Return (x, y) of the center of cell containing provided text 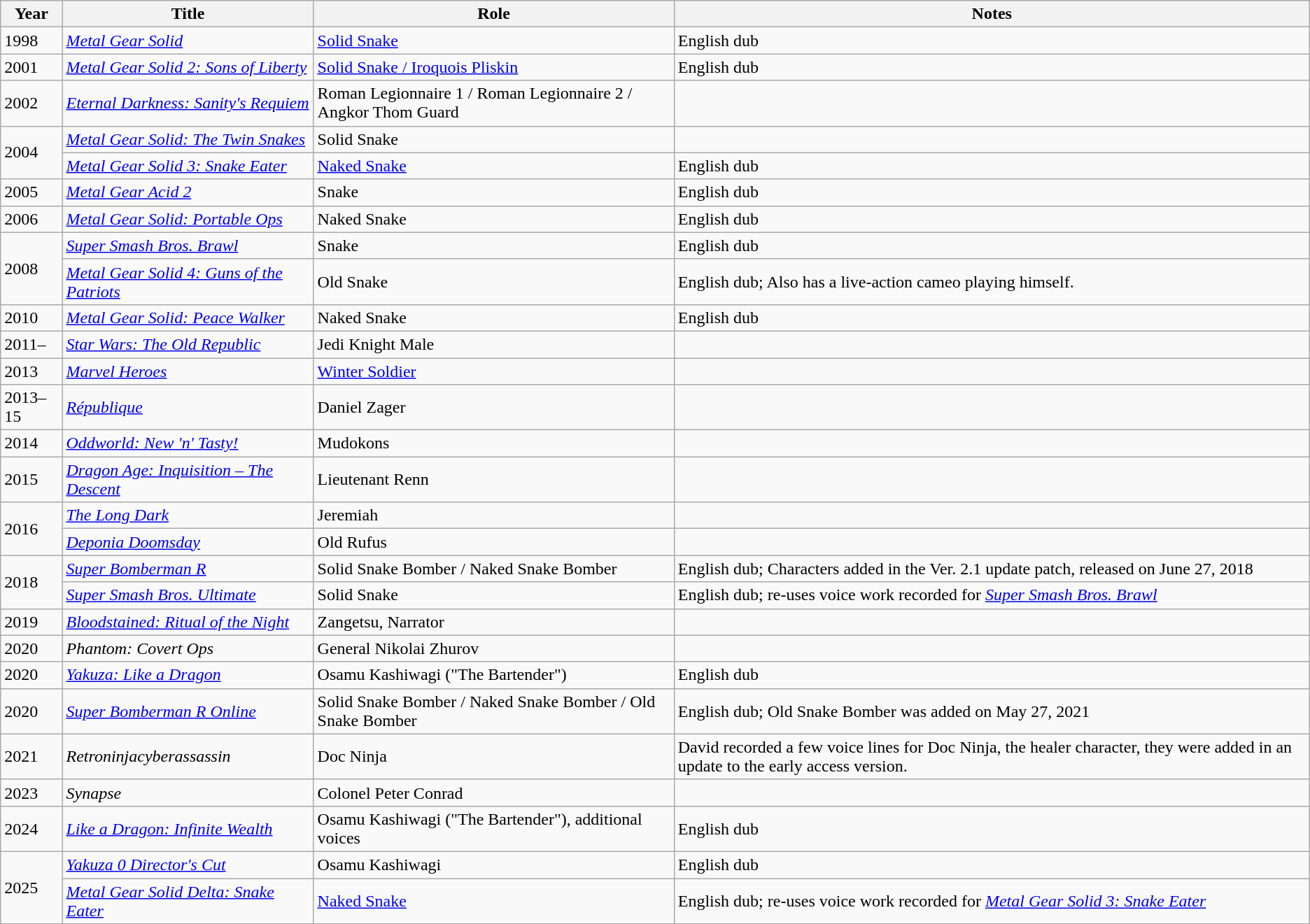
Yakuza: Like a Dragon (188, 675)
Super Bomberman R Online (188, 711)
2005 (31, 192)
Retroninjacyberassassin (188, 757)
Title (188, 14)
Marvel Heroes (188, 371)
2021 (31, 757)
Jeremiah (494, 516)
Super Smash Bros. Ultimate (188, 595)
Metal Gear Solid: The Twin Snakes (188, 139)
Osamu Kashiwagi ("The Bartender") (494, 675)
Deponia Doomsday (188, 542)
Metal Gear Solid Delta: Snake Eater (188, 901)
Metal Gear Solid: Portable Ops (188, 219)
David recorded a few voice lines for Doc Ninja, the healer character, they were added in an update to the early access version. (992, 757)
Colonel Peter Conrad (494, 792)
Solid Snake / Iroquois Pliskin (494, 67)
2013–15 (31, 407)
Role (494, 14)
Year (31, 14)
2025 (31, 887)
Osamu Kashiwagi ("The Bartender"), additional voices (494, 828)
General Nikolai Zhurov (494, 648)
Super Smash Bros. Brawl (188, 246)
2016 (31, 529)
Solid Snake Bomber / Naked Snake Bomber (494, 569)
2011– (31, 344)
Dragon Age: Inquisition – The Descent (188, 480)
Roman Legionnaire 1 / Roman Legionnaire 2 / Angkor Thom Guard (494, 104)
2006 (31, 219)
Osamu Kashiwagi (494, 865)
Lieutenant Renn (494, 480)
2008 (31, 269)
The Long Dark (188, 516)
Metal Gear Solid 4: Guns of the Patriots (188, 281)
Yakuza 0 Director's Cut (188, 865)
2002 (31, 104)
2023 (31, 792)
1998 (31, 41)
2001 (31, 67)
Metal Gear Acid 2 (188, 192)
Notes (992, 14)
Like a Dragon: Infinite Wealth (188, 828)
2010 (31, 318)
2018 (31, 582)
Daniel Zager (494, 407)
Metal Gear Solid 3: Snake Eater (188, 166)
Metal Gear Solid 2: Sons of Liberty (188, 67)
Super Bomberman R (188, 569)
Synapse (188, 792)
Phantom: Covert Ops (188, 648)
Metal Gear Solid: Peace Walker (188, 318)
English dub; Characters added in the Ver. 2.1 update patch, released on June 27, 2018 (992, 569)
Winter Soldier (494, 371)
Eternal Darkness: Sanity's Requiem (188, 104)
English dub; Old Snake Bomber was added on May 27, 2021 (992, 711)
Jedi Knight Male (494, 344)
2019 (31, 622)
2024 (31, 828)
Old Rufus (494, 542)
English dub; Also has a live-action cameo playing himself. (992, 281)
Star Wars: The Old Republic (188, 344)
Solid Snake Bomber / Naked Snake Bomber / Old Snake Bomber (494, 711)
Old Snake (494, 281)
Bloodstained: Ritual of the Night (188, 622)
English dub; re-uses voice work recorded for Super Smash Bros. Brawl (992, 595)
English dub; re-uses voice work recorded for Metal Gear Solid 3: Snake Eater (992, 901)
Oddworld: New 'n' Tasty! (188, 443)
2015 (31, 480)
2013 (31, 371)
Doc Ninja (494, 757)
Mudokons (494, 443)
2004 (31, 152)
Zangetsu, Narrator (494, 622)
République (188, 407)
2014 (31, 443)
Metal Gear Solid (188, 41)
